Detect which cell encompasses the target text, then output its [x, y] center coordinate. 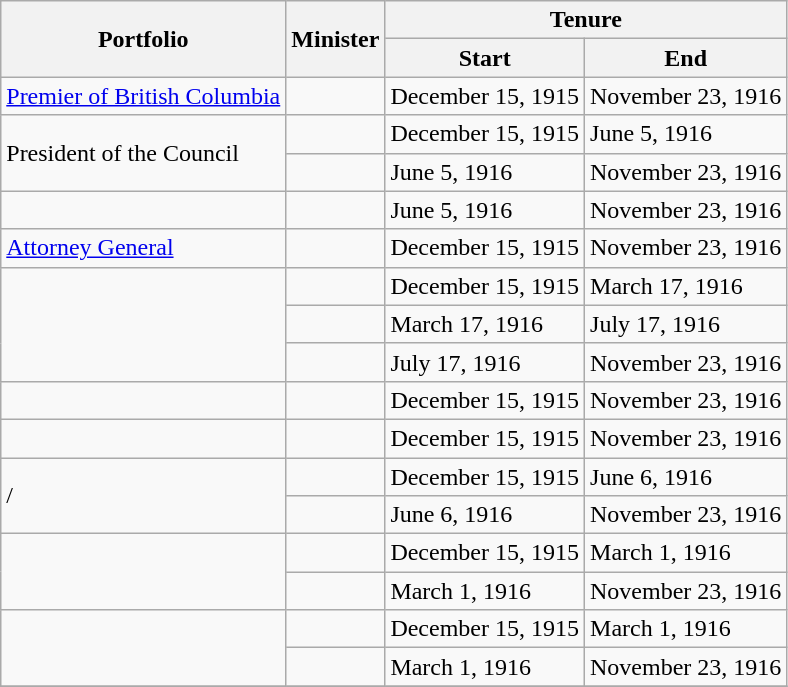
Portfolio [144, 39]
Premier of British Columbia [144, 96]
President of the Council [144, 153]
Start [485, 58]
/ [144, 496]
Tenure [586, 20]
Attorney General [144, 248]
Minister [336, 39]
End [686, 58]
